Locate the cell with the specified text and output its (x, y) center coordinate. 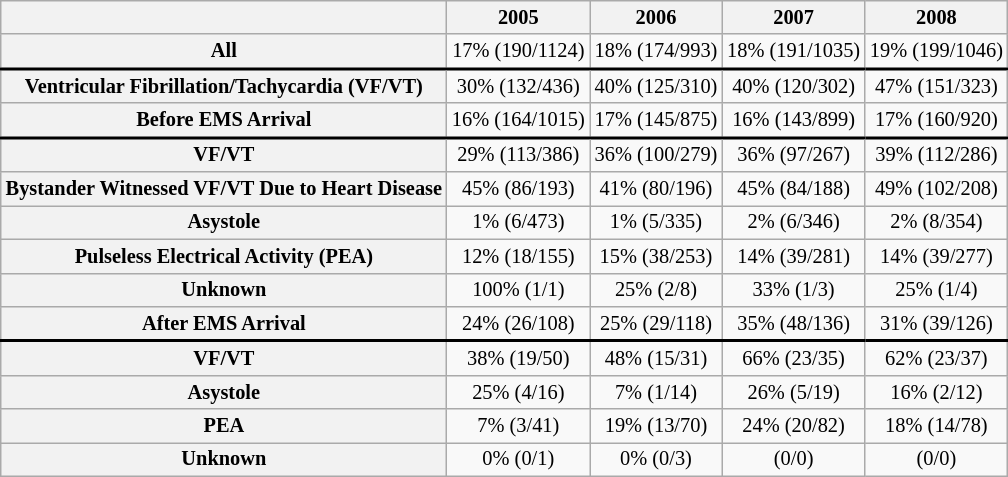
18% (174/993) (656, 51)
0% (0/1) (518, 459)
45% (86/193) (518, 189)
PEA (224, 426)
33% (1/3) (794, 290)
47% (151/323) (936, 85)
25% (4/16) (518, 392)
100% (1/1) (518, 290)
2005 (518, 17)
All (224, 51)
35% (48/136) (794, 323)
After EMS Arrival (224, 323)
18% (191/1035) (794, 51)
38% (19/50) (518, 358)
49% (102/208) (936, 189)
62% (23/37) (936, 358)
48% (15/31) (656, 358)
17% (145/875) (656, 120)
2007 (794, 17)
25% (2/8) (656, 290)
19% (13/70) (656, 426)
1% (5/335) (656, 222)
39% (112/286) (936, 154)
16% (164/1015) (518, 120)
Bystander Witnessed VF/VT Due to Heart Disease (224, 189)
19% (199/1046) (936, 51)
7% (3/41) (518, 426)
Before EMS Arrival (224, 120)
26% (5/19) (794, 392)
15% (38/253) (656, 256)
12% (18/155) (518, 256)
7% (1/14) (656, 392)
17% (190/1124) (518, 51)
18% (14/78) (936, 426)
29% (113/386) (518, 154)
Pulseless Electrical Activity (PEA) (224, 256)
2% (6/346) (794, 222)
40% (120/302) (794, 85)
1% (6/473) (518, 222)
2008 (936, 17)
24% (20/82) (794, 426)
66% (23/35) (794, 358)
16% (2/12) (936, 392)
36% (97/267) (794, 154)
30% (132/436) (518, 85)
40% (125/310) (656, 85)
24% (26/108) (518, 323)
45% (84/188) (794, 189)
17% (160/920) (936, 120)
36% (100/279) (656, 154)
25% (29/118) (656, 323)
41% (80/196) (656, 189)
16% (143/899) (794, 120)
31% (39/126) (936, 323)
2% (8/354) (936, 222)
25% (1/4) (936, 290)
Ventricular Fibrillation/Tachycardia (VF/VT) (224, 85)
2006 (656, 17)
14% (39/277) (936, 256)
14% (39/281) (794, 256)
0% (0/3) (656, 459)
